For the text-containing cell, return its midpoint in (x, y) coordinate format. 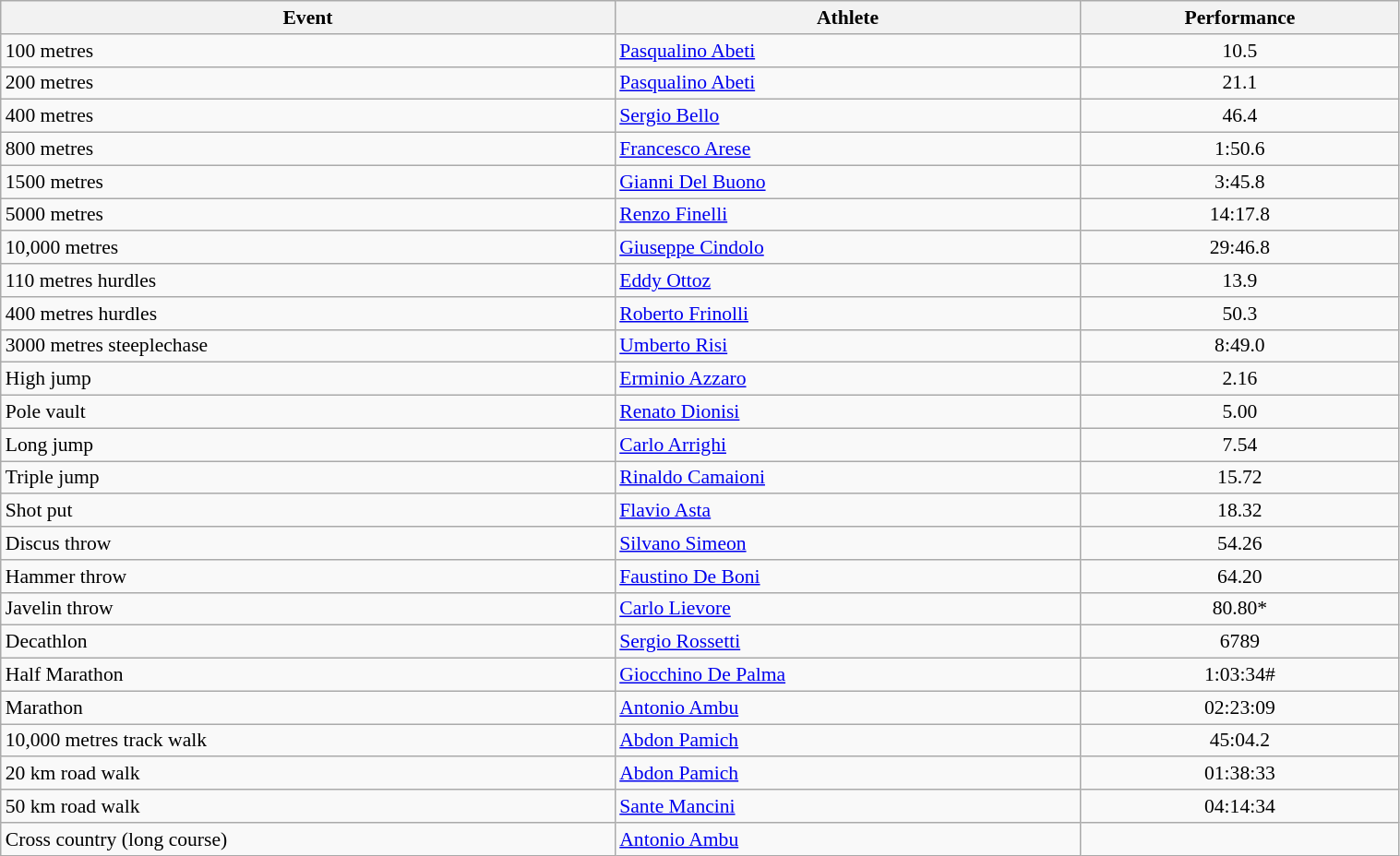
04:14:34 (1240, 806)
14:17.8 (1240, 215)
13.9 (1240, 280)
High jump (308, 379)
10.5 (1240, 51)
Rinaldo Camaioni (847, 478)
Sante Mancini (847, 806)
100 metres (308, 51)
1:50.6 (1240, 149)
46.4 (1240, 116)
Marathon (308, 707)
Flavio Asta (847, 511)
3000 metres steeplechase (308, 346)
110 metres hurdles (308, 280)
Carlo Arrighi (847, 445)
Performance (1240, 18)
Discus throw (308, 543)
2.16 (1240, 379)
Silvano Simeon (847, 543)
29:46.8 (1240, 248)
Pole vault (308, 412)
Half Marathon (308, 675)
54.26 (1240, 543)
Giocchino De Palma (847, 675)
Renato Dionisi (847, 412)
Giuseppe Cindolo (847, 248)
8:49.0 (1240, 346)
1:03:34# (1240, 675)
01:38:33 (1240, 774)
Eddy Ottoz (847, 280)
Carlo Lievore (847, 609)
Athlete (847, 18)
Sergio Bello (847, 116)
Umberto Risi (847, 346)
Event (308, 18)
400 metres (308, 116)
Cross country (long course) (308, 839)
Faustino De Boni (847, 577)
5000 metres (308, 215)
Roberto Frinolli (847, 314)
5.00 (1240, 412)
21.1 (1240, 83)
10,000 metres (308, 248)
Javelin throw (308, 609)
18.32 (1240, 511)
400 metres hurdles (308, 314)
64.20 (1240, 577)
Gianni Del Buono (847, 182)
Sergio Rossetti (847, 642)
Long jump (308, 445)
Erminio Azzaro (847, 379)
200 metres (308, 83)
50.3 (1240, 314)
15.72 (1240, 478)
Renzo Finelli (847, 215)
Triple jump (308, 478)
7.54 (1240, 445)
10,000 metres track walk (308, 741)
800 metres (308, 149)
45:04.2 (1240, 741)
1500 metres (308, 182)
Hammer throw (308, 577)
6789 (1240, 642)
Francesco Arese (847, 149)
20 km road walk (308, 774)
80.80* (1240, 609)
3:45.8 (1240, 182)
50 km road walk (308, 806)
Shot put (308, 511)
Decathlon (308, 642)
02:23:09 (1240, 707)
